Output the (X, Y) coordinate of the center of the cell containing the given text.  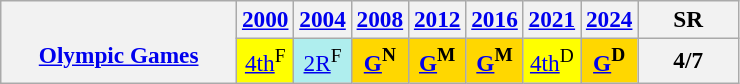
Olympic Games (119, 41)
2RF (322, 60)
2016 (494, 19)
4thF (266, 60)
4thD (552, 60)
SR (688, 19)
2012 (438, 19)
2000 (266, 19)
2024 (608, 19)
2004 (322, 19)
4/7 (688, 60)
2021 (552, 19)
GD (608, 60)
2008 (380, 19)
GN (380, 60)
